Locate the cell with the specified text and output its [x, y] center coordinate. 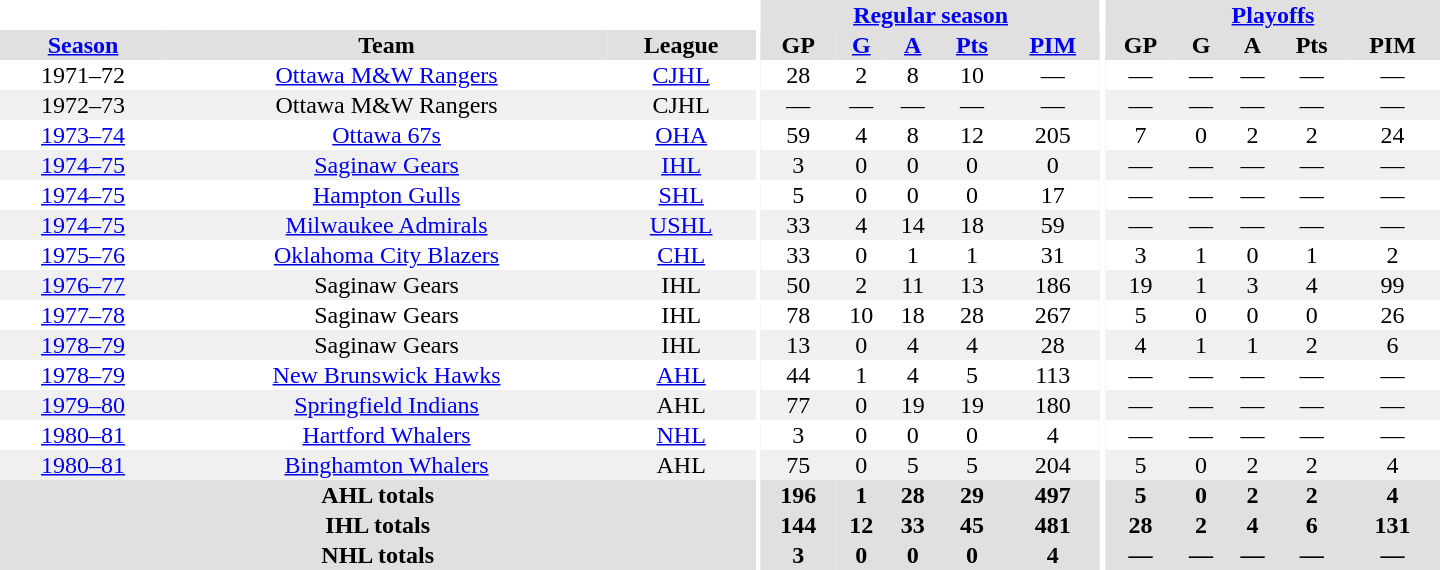
14 [913, 225]
OHA [681, 135]
144 [798, 525]
Regular season [930, 15]
1977–78 [83, 315]
186 [1052, 285]
78 [798, 315]
77 [798, 405]
USHL [681, 225]
481 [1052, 525]
50 [798, 285]
Binghamton Whalers [386, 465]
45 [972, 525]
205 [1052, 135]
Ottawa 67s [386, 135]
1975–76 [83, 255]
1976–77 [83, 285]
IHL totals [378, 525]
League [681, 45]
497 [1052, 495]
113 [1052, 375]
NHL totals [378, 555]
Springfield Indians [386, 405]
1979–80 [83, 405]
131 [1392, 525]
Oklahoma City Blazers [386, 255]
NHL [681, 435]
CHL [681, 255]
Team [386, 45]
Season [83, 45]
26 [1392, 315]
267 [1052, 315]
AHL totals [378, 495]
180 [1052, 405]
Hartford Whalers [386, 435]
196 [798, 495]
44 [798, 375]
17 [1052, 195]
31 [1052, 255]
75 [798, 465]
1971–72 [83, 75]
SHL [681, 195]
7 [1140, 135]
11 [913, 285]
24 [1392, 135]
99 [1392, 285]
New Brunswick Hawks [386, 375]
204 [1052, 465]
Milwaukee Admirals [386, 225]
Hampton Gulls [386, 195]
29 [972, 495]
Playoffs [1273, 15]
1973–74 [83, 135]
1972–73 [83, 105]
